Capture the cell that displays the provided text and extract its [x, y] central coordinate. 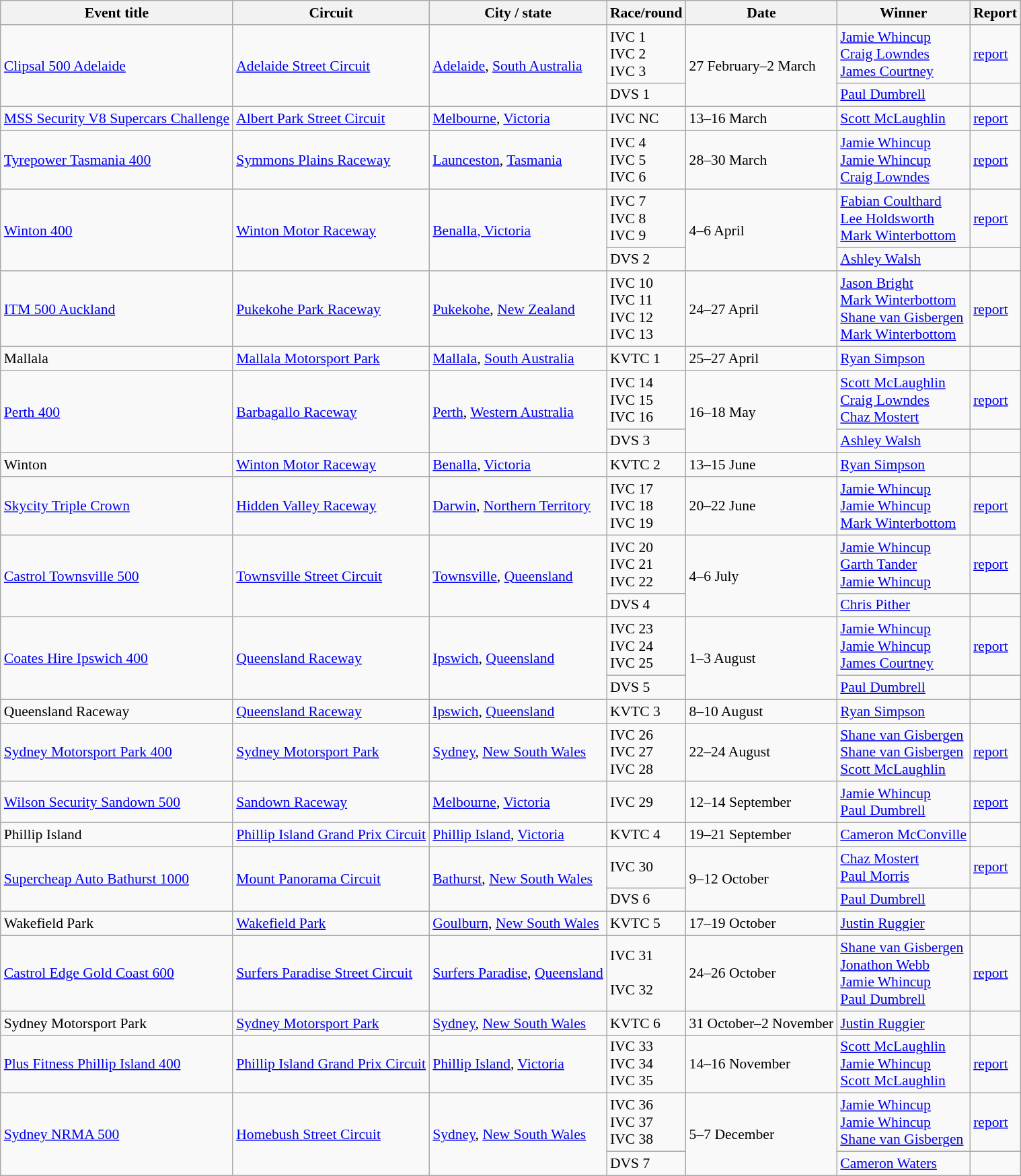
5–7 December [761, 1134]
Mallala, South Australia [518, 359]
Circuit [331, 13]
8–10 August [761, 711]
Plus Fitness Phillip Island 400 [117, 1064]
Adelaide, South Australia [518, 66]
Sydney Motorsport Park 400 [117, 753]
IVC 23IVC 24IVC 25 [646, 647]
Jamie WhincupGarth TanderJamie Whincup [903, 565]
20–22 June [761, 506]
Wilson Security Sandown 500 [117, 803]
Albert Park Street Circuit [331, 119]
Pukekohe, New Zealand [518, 309]
22–24 August [761, 753]
DVS 6 [646, 900]
MSS Security V8 Supercars Challenge [117, 119]
Winton [117, 465]
25–27 April [761, 359]
16–18 May [761, 411]
IVC 17IVC 18IVC 19 [646, 506]
Chris Pither [903, 605]
DVS 4 [646, 605]
Race/round [646, 13]
Adelaide Street Circuit [331, 66]
IVC 4IVC 5IVC 6 [646, 160]
KVTC 2 [646, 465]
IVC 10IVC 11IVC 12IVC 13 [646, 309]
IVC 29 [646, 803]
Coates Hire Ipswich 400 [117, 658]
24–26 October [761, 974]
Jason BrightMark WinterbottomShane van GisbergenMark Winterbottom [903, 309]
Chaz MostertPaul Morris [903, 867]
DVS 2 [646, 260]
Jamie WhincupJamie WhincupShane van Gisbergen [903, 1123]
DVS 5 [646, 688]
4–6 April [761, 230]
DVS 7 [646, 1164]
13–16 March [761, 119]
City / state [518, 13]
Jamie WhincupJamie WhincupCraig Lowndes [903, 160]
IVC 1IVC 2IVC 3 [646, 54]
13–15 June [761, 465]
Mallala [117, 359]
IVC NC [646, 119]
KVTC 3 [646, 711]
Tyrepower Tasmania 400 [117, 160]
19–21 September [761, 835]
Event title [117, 13]
31 October–2 November [761, 1023]
DVS 3 [646, 441]
Scott McLaughlinCraig LowndesChaz Mostert [903, 399]
Cameron McConville [903, 835]
14–16 November [761, 1064]
IVC 7IVC 8IVC 9 [646, 218]
IVC 30 [646, 867]
9–12 October [761, 879]
Shane van GisbergenJonathon WebbJamie WhincupPaul Dumbrell [903, 974]
IVC 31IVC 32 [646, 974]
Phillip Island [117, 835]
Barbagallo Raceway [331, 411]
Date [761, 13]
Jamie WhincupJamie WhincupMark Winterbottom [903, 506]
Scott McLaughlinJamie WhincupScott McLaughlin [903, 1064]
Surfers Paradise Street Circuit [331, 974]
Jamie WhincupCraig LowndesJames Courtney [903, 54]
ITM 500 Auckland [117, 309]
IVC 20IVC 21IVC 22 [646, 565]
28–30 March [761, 160]
Scott McLaughlin [903, 119]
27 February–2 March [761, 66]
KVTC 6 [646, 1023]
Mount Panorama Circuit [331, 879]
Townsville Street Circuit [331, 576]
IVC 26IVC 27IVC 28 [646, 753]
Jamie WhincupPaul Dumbrell [903, 803]
Bathurst, New South Wales [518, 879]
Castrol Townsville 500 [117, 576]
Jamie WhincupJamie WhincupJames Courtney [903, 647]
Winton 400 [117, 230]
Surfers Paradise, Queensland [518, 974]
24–27 April [761, 309]
1–3 August [761, 658]
Perth, Western Australia [518, 411]
Skycity Triple Crown [117, 506]
Goulburn, New South Wales [518, 924]
KVTC 5 [646, 924]
Sydney NRMA 500 [117, 1134]
Cameron Waters [903, 1164]
Castrol Edge Gold Coast 600 [117, 974]
KVTC 4 [646, 835]
Report [995, 13]
Launceston, Tasmania [518, 160]
Clipsal 500 Adelaide [117, 66]
Mallala Motorsport Park [331, 359]
Sandown Raceway [331, 803]
KVTC 1 [646, 359]
Homebush Street Circuit [331, 1134]
Townsville, Queensland [518, 576]
Hidden Valley Raceway [331, 506]
Supercheap Auto Bathurst 1000 [117, 879]
IVC 36IVC 37IVC 38 [646, 1123]
Fabian CoulthardLee HoldsworthMark Winterbottom [903, 218]
Shane van GisbergenShane van GisbergenScott McLaughlin [903, 753]
12–14 September [761, 803]
IVC 33IVC 34IVC 35 [646, 1064]
Symmons Plains Raceway [331, 160]
Pukekohe Park Raceway [331, 309]
Winner [903, 13]
IVC 14IVC 15IVC 16 [646, 399]
4–6 July [761, 576]
Darwin, Northern Territory [518, 506]
17–19 October [761, 924]
Perth 400 [117, 411]
DVS 1 [646, 95]
